Return (X, Y) of the center of cell containing provided text 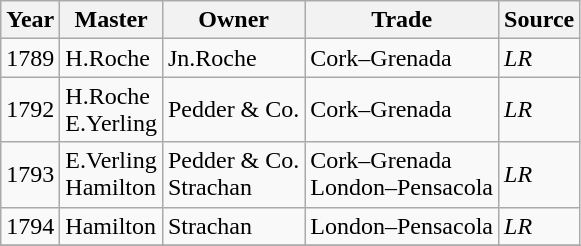
London–Pensacola (402, 226)
Master (112, 20)
Trade (402, 20)
H.Roche (112, 58)
1794 (30, 226)
1789 (30, 58)
1793 (30, 174)
Cork–GrenadaLondon–Pensacola (402, 174)
1792 (30, 110)
E.VerlingHamilton (112, 174)
Jn.Roche (233, 58)
Pedder & Co. (233, 110)
H.RocheE.Yerling (112, 110)
Strachan (233, 226)
Hamilton (112, 226)
Year (30, 20)
Owner (233, 20)
Pedder & Co.Strachan (233, 174)
Source (540, 20)
